From the cell containing the given text, extract its center point as [x, y] coordinate. 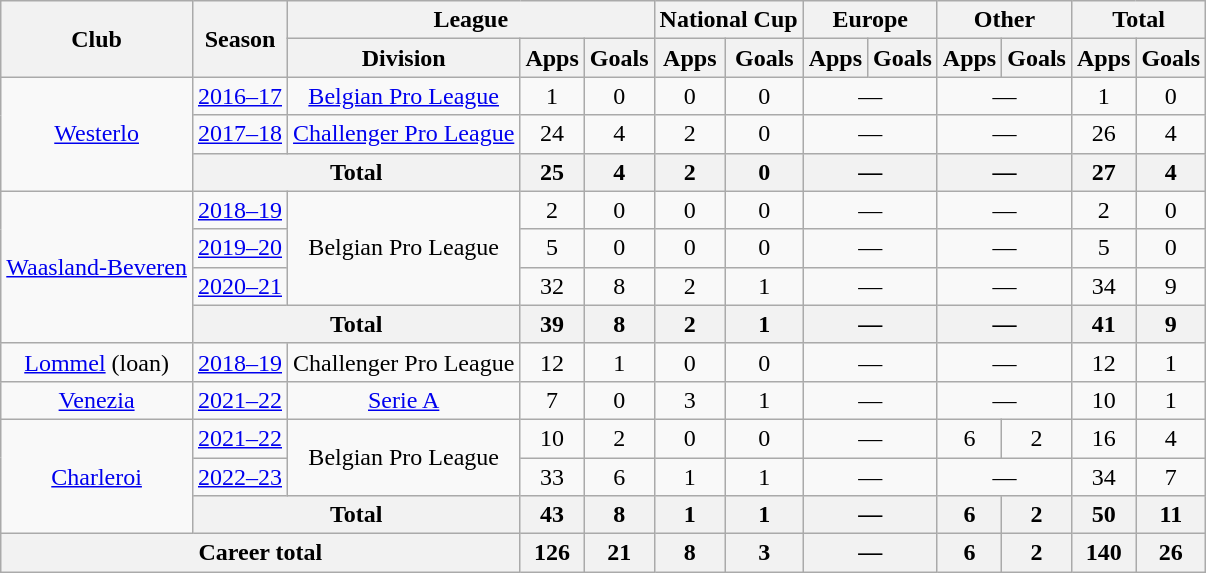
Waasland-Beveren [97, 267]
Serie A [404, 400]
Westerlo [97, 134]
24 [552, 134]
Season [240, 39]
Venezia [97, 400]
50 [1103, 515]
2020–21 [240, 286]
2017–18 [240, 134]
Club [97, 39]
33 [552, 477]
2022–23 [240, 477]
41 [1103, 324]
25 [552, 172]
140 [1103, 553]
2016–17 [240, 96]
2019–20 [240, 248]
Division [404, 58]
16 [1103, 438]
27 [1103, 172]
National Cup [728, 20]
21 [619, 553]
11 [1171, 515]
126 [552, 553]
Charleroi [97, 476]
Other [1004, 20]
Europe [870, 20]
32 [552, 286]
39 [552, 324]
Lommel (loan) [97, 362]
League [471, 20]
Career total [260, 553]
43 [552, 515]
